Search for the cell housing the specified text and yield its (x, y) center coordinate. 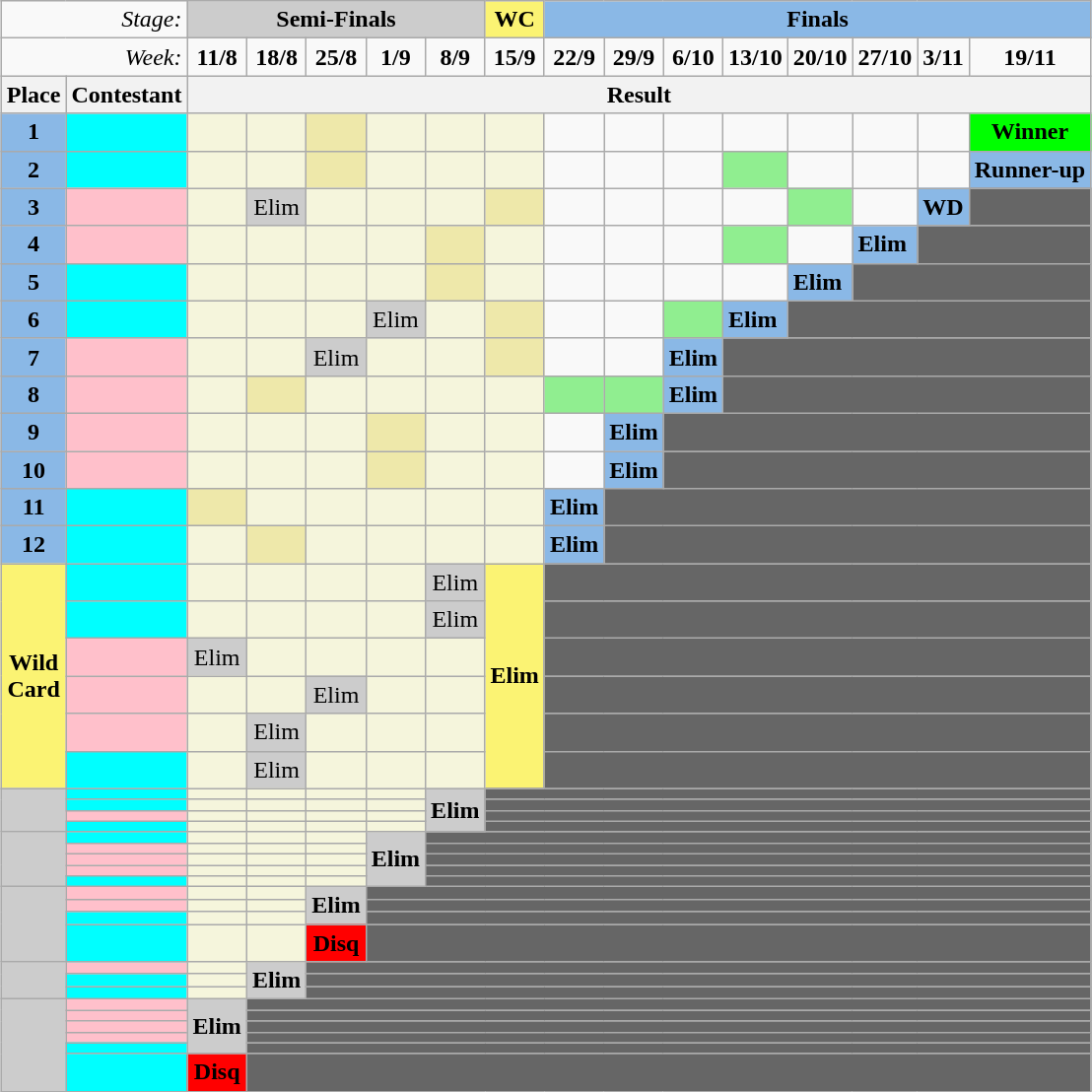
22/9 (574, 57)
Week: (95, 57)
WildCard (34, 676)
25/8 (336, 57)
5 (34, 282)
3/11 (943, 57)
9 (34, 432)
Runner-up (1030, 170)
6 (34, 319)
Finals (817, 20)
11/8 (217, 57)
20/10 (820, 57)
Contestant (126, 95)
2 (34, 170)
10 (34, 470)
4 (34, 244)
7 (34, 357)
18/8 (276, 57)
WC (514, 20)
Result (639, 95)
1/9 (395, 57)
Stage: (95, 20)
3 (34, 207)
12 (34, 545)
WD (943, 207)
1 (34, 132)
13/10 (756, 57)
29/9 (634, 57)
Winner (1030, 132)
27/10 (885, 57)
15/9 (514, 57)
Semi-Finals (336, 20)
8 (34, 394)
8/9 (455, 57)
6/10 (693, 57)
11 (34, 508)
19/11 (1030, 57)
Place (34, 95)
